Return [X, Y] of the center of cell containing provided text 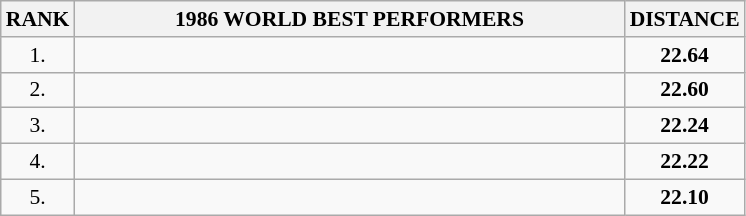
4. [38, 162]
5. [38, 197]
22.60 [685, 90]
3. [38, 126]
22.10 [685, 197]
22.22 [685, 162]
2. [38, 90]
22.24 [685, 126]
RANK [38, 19]
22.64 [685, 55]
1. [38, 55]
DISTANCE [685, 19]
1986 WORLD BEST PERFORMERS [349, 19]
